Locate the cell with the specified text and output its (X, Y) center coordinate. 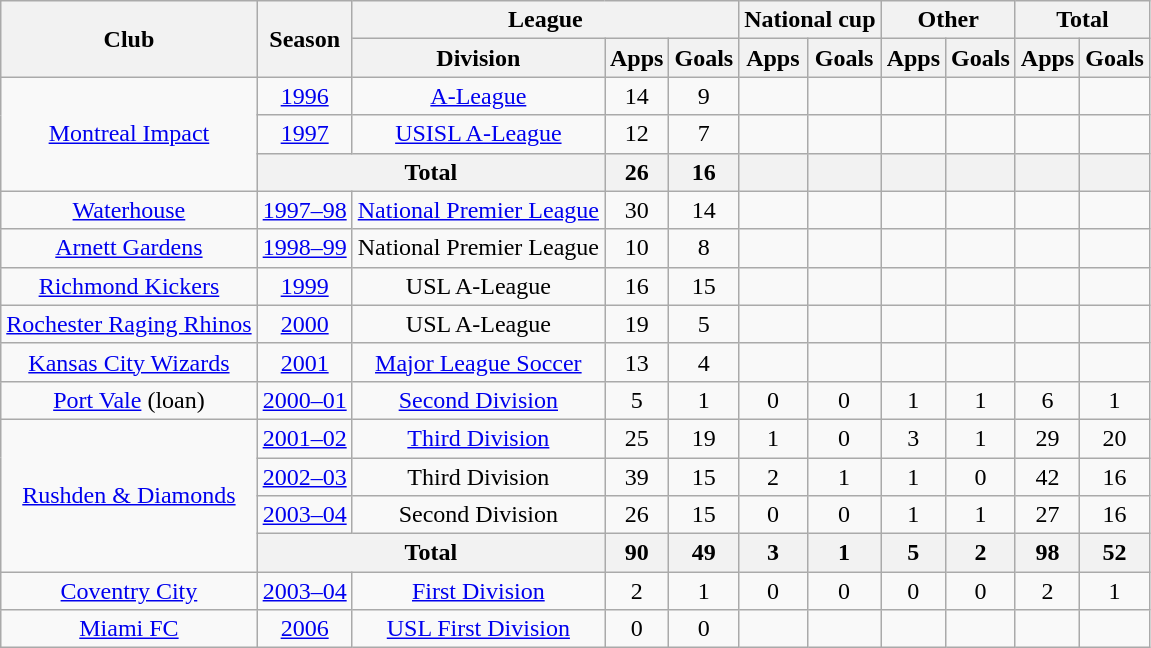
Kansas City Wizards (129, 362)
A-League (478, 96)
USISL A-League (478, 134)
6 (1047, 400)
90 (636, 553)
29 (1047, 438)
30 (636, 210)
Season (304, 39)
1999 (304, 286)
4 (704, 362)
Major League Soccer (478, 362)
2001–02 (304, 438)
Richmond Kickers (129, 286)
42 (1047, 477)
27 (1047, 515)
52 (1115, 553)
7 (704, 134)
1997–98 (304, 210)
Coventry City (129, 591)
Rushden & Diamonds (129, 495)
Rochester Raging Rhinos (129, 324)
12 (636, 134)
2001 (304, 362)
25 (636, 438)
Club (129, 39)
10 (636, 248)
Montreal Impact (129, 134)
USL First Division (478, 629)
National cup (810, 20)
13 (636, 362)
2000 (304, 324)
2000–01 (304, 400)
39 (636, 477)
9 (704, 96)
Other (948, 20)
Miami FC (129, 629)
League (545, 20)
Waterhouse (129, 210)
Port Vale (loan) (129, 400)
98 (1047, 553)
1997 (304, 134)
Arnett Gardens (129, 248)
20 (1115, 438)
1996 (304, 96)
1998–99 (304, 248)
2006 (304, 629)
8 (704, 248)
49 (704, 553)
First Division (478, 591)
Division (478, 58)
2002–03 (304, 477)
